Identify which cell holds the provided text, then report its (X, Y) central coordinate. 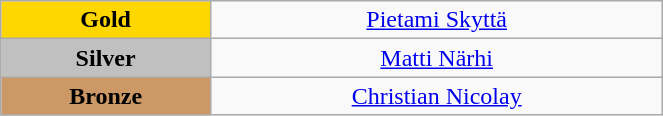
Christian Nicolay (436, 96)
Bronze (106, 96)
Matti Närhi (436, 58)
Gold (106, 20)
Silver (106, 58)
Pietami Skyttä (436, 20)
